For the text-containing cell, return its midpoint in (x, y) coordinate format. 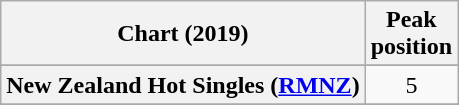
5 (411, 85)
Peakposition (411, 34)
New Zealand Hot Singles (RMNZ) (183, 85)
Chart (2019) (183, 34)
